Output the (x, y) coordinate of the center of the cell containing the given text.  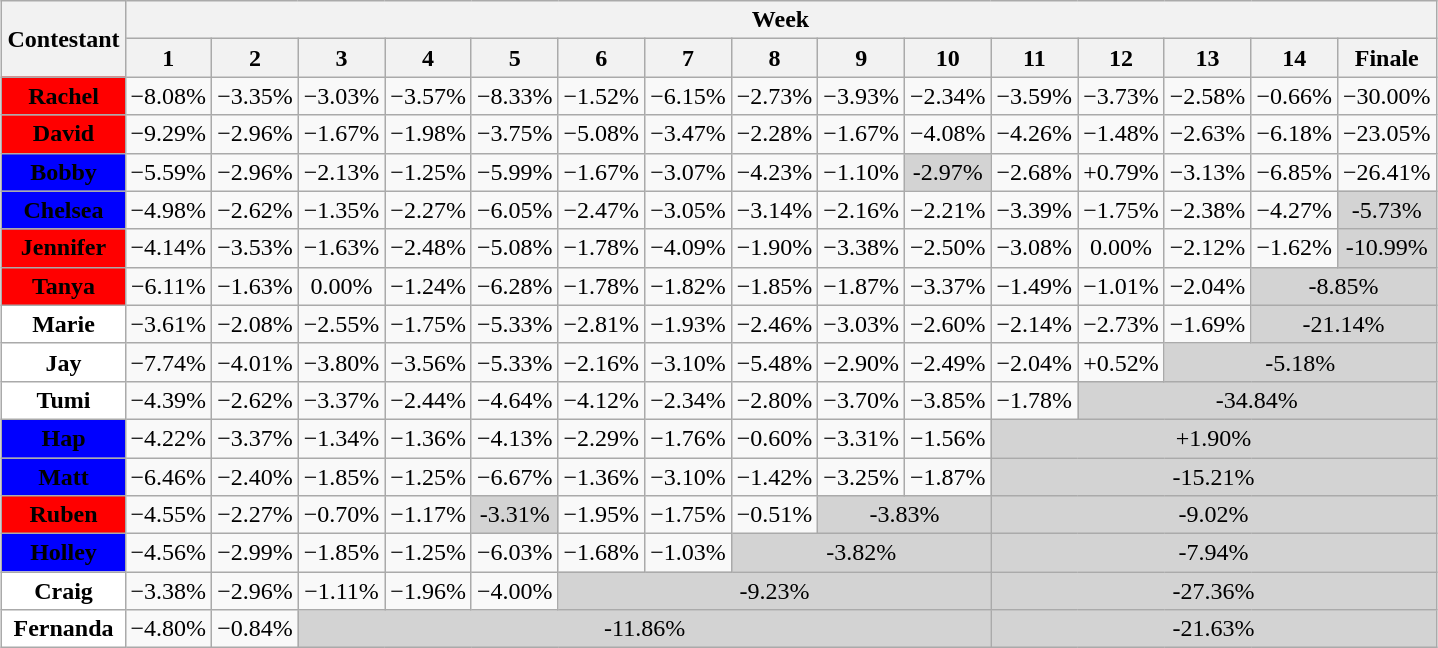
−2.44% (428, 400)
3 (342, 58)
−1.68% (602, 553)
−6.15% (688, 96)
−1.35% (342, 210)
−9.29% (168, 134)
−1.56% (948, 438)
Fernanda (64, 629)
−4.09% (688, 248)
2 (256, 58)
−1.17% (428, 515)
Tanya (64, 286)
−6.85% (1294, 172)
−5.59% (168, 172)
−3.61% (168, 324)
-5.18% (1300, 362)
−2.49% (948, 362)
−2.13% (342, 172)
Contestant (64, 39)
9 (862, 58)
-3.31% (514, 515)
−3.14% (774, 210)
−23.05% (1386, 134)
−6.05% (514, 210)
−1.48% (1122, 134)
−1.69% (1208, 324)
−4.00% (514, 591)
8 (774, 58)
Tumi (64, 400)
−2.60% (948, 324)
−1.11% (342, 591)
−3.39% (1034, 210)
-9.23% (774, 591)
−3.70% (862, 400)
−3.53% (256, 248)
−0.84% (256, 629)
12 (1122, 58)
−2.12% (1208, 248)
−1.76% (688, 438)
−3.57% (428, 96)
4 (428, 58)
−3.05% (688, 210)
−0.51% (774, 515)
−2.99% (256, 553)
−4.39% (168, 400)
−3.35% (256, 96)
Holley (64, 553)
−4.14% (168, 248)
−4.22% (168, 438)
−3.07% (688, 172)
−0.66% (1294, 96)
1 (168, 58)
−4.55% (168, 515)
−6.11% (168, 286)
+0.52% (1122, 362)
−1.62% (1294, 248)
−3.59% (1034, 96)
-21.14% (1344, 324)
−2.08% (256, 324)
−2.50% (948, 248)
−6.67% (514, 477)
−5.99% (514, 172)
−26.41% (1386, 172)
Jennifer (64, 248)
−2.55% (342, 324)
−4.23% (774, 172)
10 (948, 58)
−2.68% (1034, 172)
−4.12% (602, 400)
−0.70% (342, 515)
−8.08% (168, 96)
−3.93% (862, 96)
−1.49% (1034, 286)
−4.13% (514, 438)
−1.42% (774, 477)
−2.38% (1208, 210)
Finale (1386, 58)
Chelsea (64, 210)
-21.63% (1214, 629)
-3.82% (861, 553)
−1.24% (428, 286)
−3.56% (428, 362)
-8.85% (1344, 286)
−2.14% (1034, 324)
-10.99% (1386, 248)
−30.00% (1386, 96)
−1.01% (1122, 286)
−4.27% (1294, 210)
-2.97% (948, 172)
−3.75% (514, 134)
−4.80% (168, 629)
-34.84% (1257, 400)
−1.52% (602, 96)
-9.02% (1214, 515)
−2.21% (948, 210)
−1.82% (688, 286)
Marie (64, 324)
Jay (64, 362)
5 (514, 58)
−8.33% (514, 96)
7 (688, 58)
-27.36% (1214, 591)
Week (780, 20)
Rachel (64, 96)
−2.90% (862, 362)
−4.64% (514, 400)
−2.80% (774, 400)
−2.81% (602, 324)
−2.40% (256, 477)
−3.08% (1034, 248)
−4.56% (168, 553)
13 (1208, 58)
−5.48% (774, 362)
−3.85% (948, 400)
−2.28% (774, 134)
−2.29% (602, 438)
−0.60% (774, 438)
-11.86% (644, 629)
−4.08% (948, 134)
-15.21% (1214, 477)
−3.13% (1208, 172)
−1.96% (428, 591)
−3.31% (862, 438)
Bobby (64, 172)
−6.28% (514, 286)
−1.34% (342, 438)
Matt (64, 477)
−2.46% (774, 324)
−7.74% (168, 362)
Ruben (64, 515)
−2.58% (1208, 96)
-5.73% (1386, 210)
−3.80% (342, 362)
−3.47% (688, 134)
−6.46% (168, 477)
−2.48% (428, 248)
−2.47% (602, 210)
Hap (64, 438)
Craig (64, 591)
−4.98% (168, 210)
−1.10% (862, 172)
−3.73% (1122, 96)
David (64, 134)
−1.98% (428, 134)
−3.25% (862, 477)
−1.93% (688, 324)
14 (1294, 58)
−1.03% (688, 553)
+0.79% (1122, 172)
−4.26% (1034, 134)
-3.83% (904, 515)
−1.90% (774, 248)
11 (1034, 58)
-7.94% (1214, 553)
−4.01% (256, 362)
−6.18% (1294, 134)
−6.03% (514, 553)
−2.63% (1208, 134)
6 (602, 58)
+1.90% (1214, 438)
−1.95% (602, 515)
